Detect which cell encompasses the target text, then output its [x, y] center coordinate. 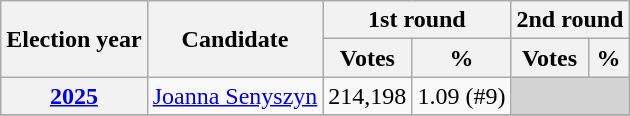
2nd round [570, 20]
Joanna Senyszyn [235, 96]
2025 [74, 96]
Election year [74, 39]
Candidate [235, 39]
214,198 [368, 96]
1.09 (#9) [462, 96]
1st round [417, 20]
